For the text-containing cell, return its midpoint in [x, y] coordinate format. 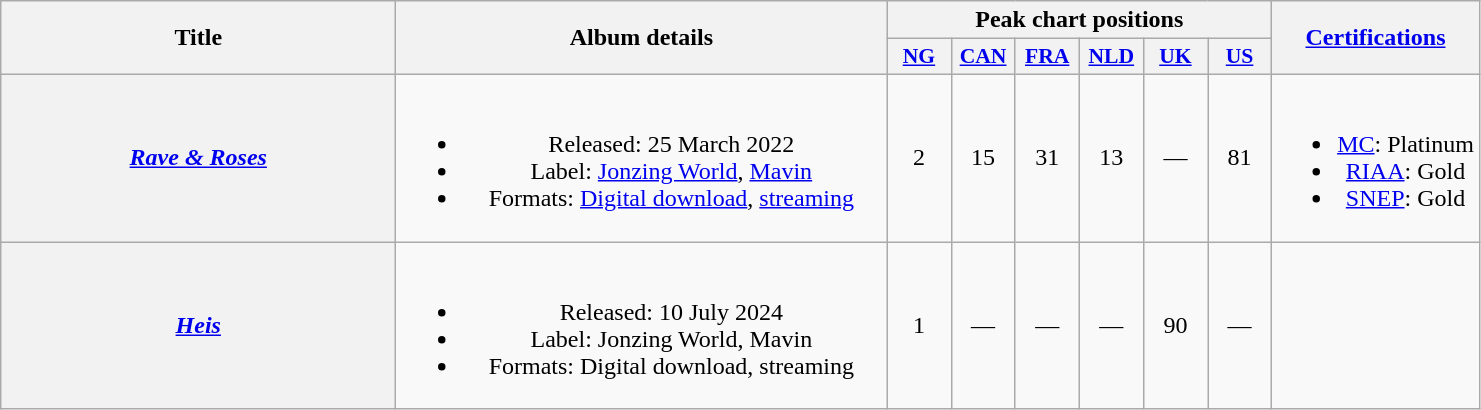
NLD [1111, 57]
Rave & Roses [198, 158]
90 [1175, 326]
US [1240, 57]
FRA [1047, 57]
Released: 25 March 2022Label: Jonzing World, MavinFormats: Digital download, streaming [642, 158]
Title [198, 38]
15 [983, 158]
13 [1111, 158]
Peak chart positions [1080, 20]
CAN [983, 57]
1 [919, 326]
81 [1240, 158]
Heis [198, 326]
NG [919, 57]
Released: 10 July 2024Label: Jonzing World, MavinFormats: Digital download, streaming [642, 326]
31 [1047, 158]
UK [1175, 57]
2 [919, 158]
Album details [642, 38]
MC: PlatinumRIAA: GoldSNEP: Gold [1376, 158]
Certifications [1376, 38]
